Pinpoint the cell where the given text exists, returning its (x, y) midpoint coordinate. 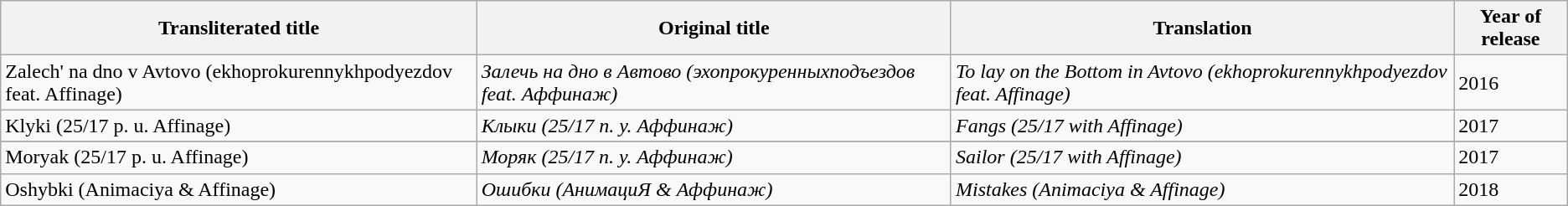
Year of release (1511, 28)
Ошибки (АнимациЯ & Аффинаж) (714, 189)
Залечь на дно в Автово (эхопрокуренныхподъездов feat. Аффинаж) (714, 82)
Oshybki (Animaciya & Affinage) (239, 189)
Original title (714, 28)
Клыки (25/17 п. у. Аффинаж) (714, 126)
Translation (1202, 28)
Моряк (25/17 п. у. Аффинаж) (714, 157)
Transliterated title (239, 28)
To lay on the Bottom in Avtovo (ekhoprokurennykhpodyezdov feat. Affinage) (1202, 82)
Mistakes (Animaciya & Affinage) (1202, 189)
Fangs (25/17 with Affinage) (1202, 126)
Sailor (25/17 with Affinage) (1202, 157)
Moryak (25/17 p. u. Affinage) (239, 157)
2016 (1511, 82)
Zalech' na dno v Avtovo (ekhoprokurennykhpodyezdov feat. Affinage) (239, 82)
2018 (1511, 189)
Klyki (25/17 p. u. Affinage) (239, 126)
